Return the (X, Y) coordinate for the center point of the cell that contains the specified text.  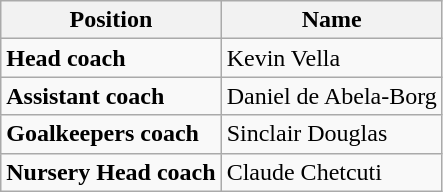
Daniel de Abela-Borg (332, 96)
Position (111, 20)
Nursery Head coach (111, 172)
Name (332, 20)
Kevin Vella (332, 58)
Claude Chetcuti (332, 172)
Head coach (111, 58)
Goalkeepers coach (111, 134)
Sinclair Douglas (332, 134)
Assistant coach (111, 96)
